Extract the (x, y) coordinate from the center of the cell holding the provided text.  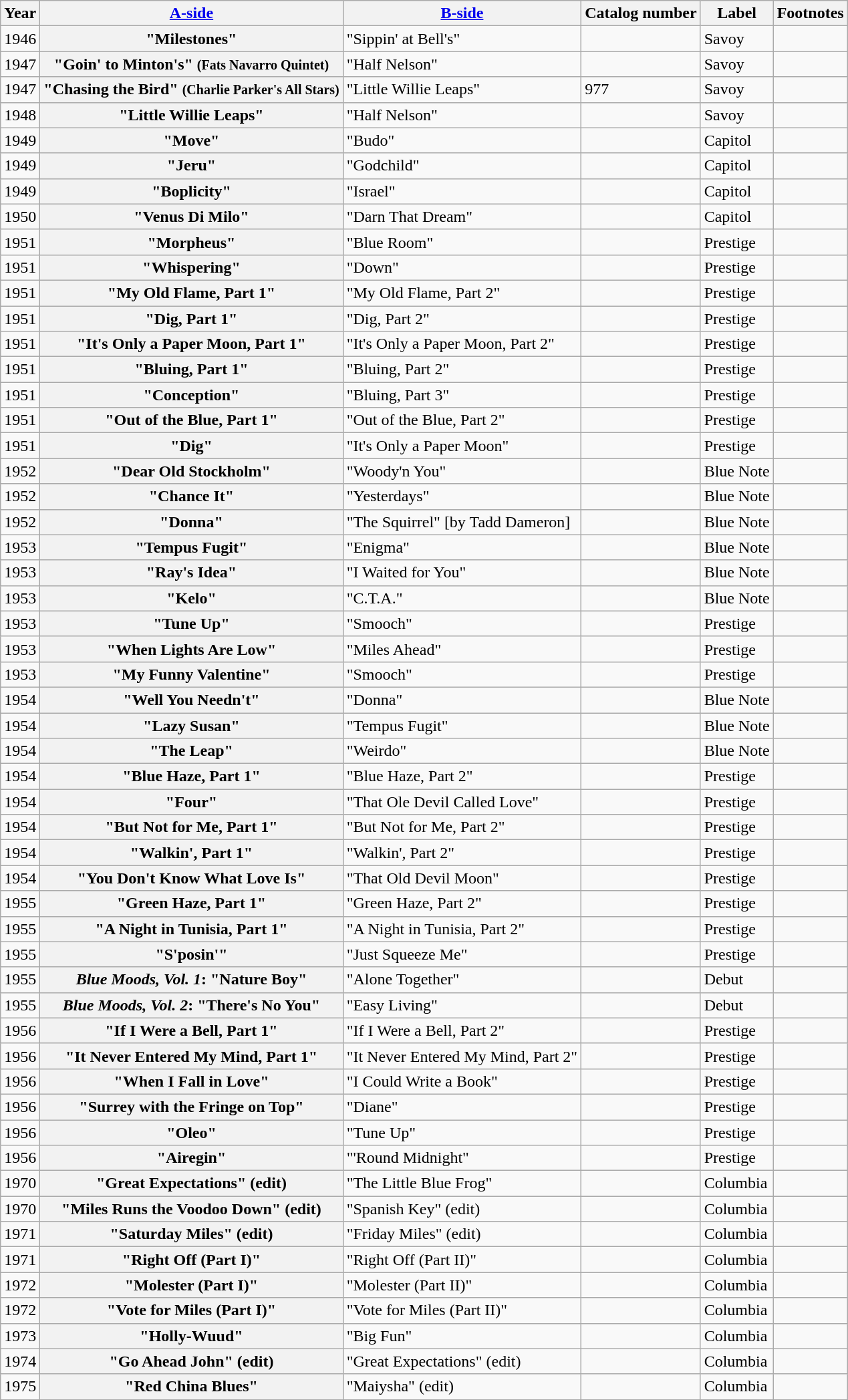
"Surrey with the Fringe on Top" (191, 1107)
"Bluing, Part 1" (191, 370)
1974 (20, 1361)
"Lazy Susan" (191, 725)
"Blue Haze, Part 2" (462, 777)
"It Never Entered My Mind, Part 1" (191, 1056)
"Whispering" (191, 267)
A-side (191, 13)
"Just Squeeze Me" (462, 954)
"Budo" (462, 140)
"Enigma" (462, 547)
Blue Moods, Vol. 2: "There's No You" (191, 1005)
"Weirdo" (462, 751)
"Holly-Wuud" (191, 1336)
"Miles Runs the Voodoo Down" (edit) (191, 1209)
"Green Haze, Part 1" (191, 903)
"Walkin', Part 2" (462, 853)
"Bluing, Part 2" (462, 370)
"That Old Devil Moon" (462, 878)
"Conception" (191, 395)
"If I Were a Bell, Part 2" (462, 1030)
"Blue Room" (462, 242)
"My Funny Valentine" (191, 674)
"Airegin" (191, 1158)
"My Old Flame, Part 2" (462, 293)
"Kelo" (191, 598)
"The Little Blue Frog" (462, 1183)
"Green Haze, Part 2" (462, 903)
"Boplicity" (191, 191)
"Goin' to Minton's" (Fats Navarro Quintet) (191, 64)
"The Squirrel" [by Tadd Dameron] (462, 522)
"It Never Entered My Mind, Part 2" (462, 1056)
"Walkin', Part 1" (191, 853)
"Dear Old Stockholm" (191, 471)
"Right Off (Part II)" (462, 1260)
"Bluing, Part 3" (462, 395)
"You Don't Know What Love Is" (191, 878)
Footnotes (810, 13)
"Vote for Miles (Part I)" (191, 1310)
"It's Only a Paper Moon, Part 2" (462, 344)
"The Leap" (191, 751)
"Ray's Idea" (191, 573)
"But Not for Me, Part 2" (462, 827)
Year (20, 13)
1950 (20, 217)
"I Could Write a Book" (462, 1081)
1975 (20, 1387)
"Out of the Blue, Part 2" (462, 420)
"Move" (191, 140)
Blue Moods, Vol. 1: "Nature Boy" (191, 980)
"Maiysha" (edit) (462, 1387)
"Easy Living" (462, 1005)
"Blue Haze, Part 1" (191, 777)
"Molester (Part II)" (462, 1285)
"Darn That Dream" (462, 217)
"Miles Ahead" (462, 649)
"Diane" (462, 1107)
"Milestones" (191, 39)
"Well You Needn't" (191, 700)
1973 (20, 1336)
977 (641, 90)
"But Not for Me, Part 1" (191, 827)
"When Lights Are Low" (191, 649)
"Four" (191, 802)
"Godchild" (462, 166)
"Sippin' at Bell's" (462, 39)
"Red China Blues" (191, 1387)
"It's Only a Paper Moon, Part 1" (191, 344)
"Big Fun" (462, 1336)
"C.T.A." (462, 598)
"If I Were a Bell, Part 1" (191, 1030)
"Venus Di Milo" (191, 217)
"Dig" (191, 446)
"Jeru" (191, 166)
"Chasing the Bird" (Charlie Parker's All Stars) (191, 90)
"A Night in Tunisia, Part 2" (462, 929)
"When I Fall in Love" (191, 1081)
"Israel" (462, 191)
"Down" (462, 267)
"S'posin'" (191, 954)
"I Waited for You" (462, 573)
1946 (20, 39)
"Vote for Miles (Part II)" (462, 1310)
"My Old Flame, Part 1" (191, 293)
"Right Off (Part I)" (191, 1260)
"Dig, Part 1" (191, 319)
"Alone Together" (462, 980)
"Yesterdays" (462, 497)
"Out of the Blue, Part 1" (191, 420)
"Oleo" (191, 1133)
"Morpheus" (191, 242)
"Woody'n You" (462, 471)
Label (736, 13)
"A Night in Tunisia, Part 1" (191, 929)
"Go Ahead John" (edit) (191, 1361)
"Saturday Miles" (edit) (191, 1234)
"Friday Miles" (edit) (462, 1234)
"Spanish Key" (edit) (462, 1209)
1948 (20, 115)
"'Round Midnight" (462, 1158)
"It's Only a Paper Moon" (462, 446)
"Molester (Part I)" (191, 1285)
"Dig, Part 2" (462, 319)
Catalog number (641, 13)
B-side (462, 13)
"That Ole Devil Called Love" (462, 802)
"Chance It" (191, 497)
